Search for the cell housing the specified text and yield its [x, y] center coordinate. 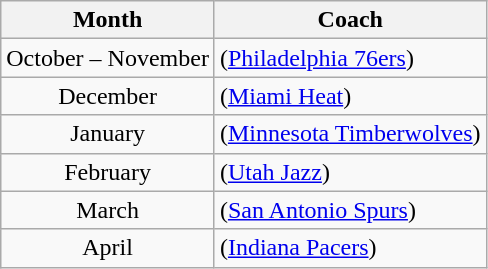
October – November [108, 58]
March [108, 210]
(Miami Heat) [350, 96]
April [108, 248]
(Indiana Pacers) [350, 248]
January [108, 134]
(Minnesota Timberwolves) [350, 134]
(Utah Jazz) [350, 172]
February [108, 172]
(Philadelphia 76ers) [350, 58]
Coach [350, 20]
December [108, 96]
Month [108, 20]
(San Antonio Spurs) [350, 210]
